Locate the cell with the specified text and output its (X, Y) center coordinate. 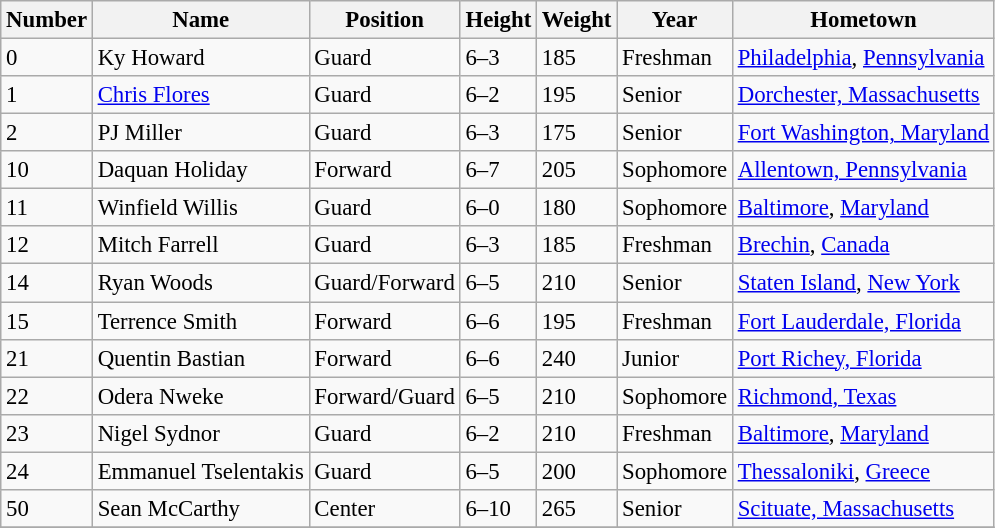
Dorchester, Massachusetts (863, 95)
Sean McCarthy (200, 509)
24 (47, 471)
265 (577, 509)
Weight (577, 20)
Fort Lauderdale, Florida (863, 321)
0 (47, 58)
50 (47, 509)
21 (47, 358)
Fort Washington, Maryland (863, 133)
200 (577, 471)
23 (47, 433)
6–7 (498, 170)
Junior (675, 358)
Mitch Farrell (200, 245)
Terrence Smith (200, 321)
15 (47, 321)
Daquan Holiday (200, 170)
14 (47, 283)
Name (200, 20)
Odera Nweke (200, 396)
12 (47, 245)
10 (47, 170)
6–0 (498, 208)
180 (577, 208)
Port Richey, Florida (863, 358)
2 (47, 133)
Emmanuel Tselentakis (200, 471)
Nigel Sydnor (200, 433)
Thessaloniki, Greece (863, 471)
240 (577, 358)
Ky Howard (200, 58)
Richmond, Texas (863, 396)
Hometown (863, 20)
Height (498, 20)
PJ Miller (200, 133)
Brechin, Canada (863, 245)
Position (384, 20)
Allentown, Pennsylvania (863, 170)
Staten Island, New York (863, 283)
Chris Flores (200, 95)
1 (47, 95)
Center (384, 509)
Forward/Guard (384, 396)
Number (47, 20)
175 (577, 133)
Winfield Willis (200, 208)
Philadelphia, Pennsylvania (863, 58)
Ryan Woods (200, 283)
Scituate, Massachusetts (863, 509)
Quentin Bastian (200, 358)
22 (47, 396)
205 (577, 170)
Year (675, 20)
11 (47, 208)
Guard/Forward (384, 283)
6–10 (498, 509)
